Return the [X, Y] coordinate for the center point of the cell that contains the specified text.  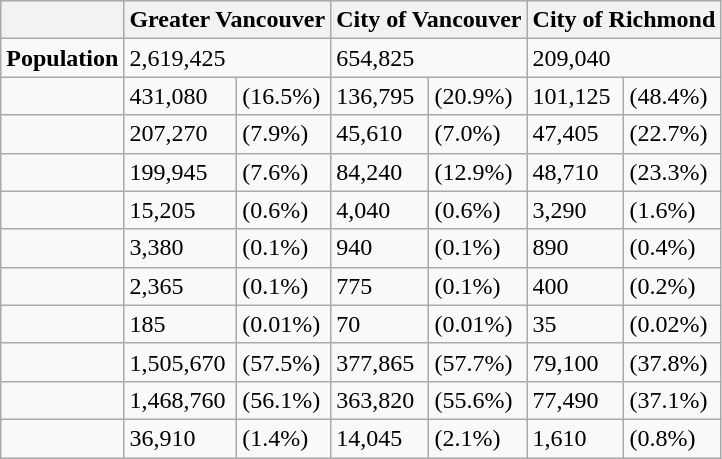
(7.0%) [478, 134]
209,040 [624, 58]
(37.1%) [672, 400]
(1.6%) [672, 210]
36,910 [180, 438]
(57.7%) [478, 362]
(37.8%) [672, 362]
14,045 [380, 438]
431,080 [180, 96]
377,865 [380, 362]
(0.2%) [672, 286]
775 [380, 286]
(22.7%) [672, 134]
1,505,670 [180, 362]
654,825 [429, 58]
(0.4%) [672, 248]
(0.8%) [672, 438]
48,710 [576, 172]
940 [380, 248]
(1.4%) [284, 438]
199,945 [180, 172]
(23.3%) [672, 172]
2,619,425 [228, 58]
2,365 [180, 286]
15,205 [180, 210]
890 [576, 248]
45,610 [380, 134]
35 [576, 324]
(0.02%) [672, 324]
City of Richmond [624, 20]
77,490 [576, 400]
(48.4%) [672, 96]
(56.1%) [284, 400]
363,820 [380, 400]
1,468,760 [180, 400]
79,100 [576, 362]
(2.1%) [478, 438]
3,380 [180, 248]
4,040 [380, 210]
City of Vancouver [429, 20]
47,405 [576, 134]
Greater Vancouver [228, 20]
400 [576, 286]
(7.9%) [284, 134]
3,290 [576, 210]
(7.6%) [284, 172]
84,240 [380, 172]
(16.5%) [284, 96]
(55.6%) [478, 400]
(12.9%) [478, 172]
101,125 [576, 96]
Population [62, 58]
1,610 [576, 438]
70 [380, 324]
185 [180, 324]
(20.9%) [478, 96]
136,795 [380, 96]
207,270 [180, 134]
(57.5%) [284, 362]
